Extract the [X, Y] coordinate from the center of the cell holding the provided text.  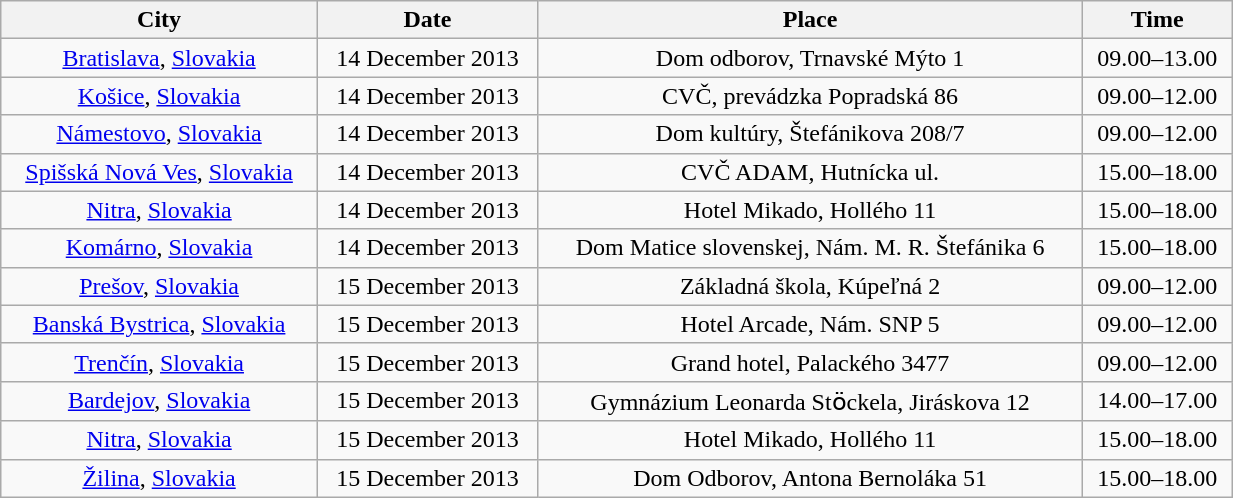
Banská Bystrica, Slovakia [160, 324]
Žilina, Slovakia [160, 478]
Košice, Slovakia [160, 96]
Námestovo, Slovakia [160, 134]
Grand hotel, Palackého 3477 [810, 362]
CVČ ADAM, Hutnícka ul. [810, 172]
Place [810, 20]
Dom Matice slovenskej, Nám. M. R. Štefánika 6 [810, 248]
Bratislava, Slovakia [160, 58]
Prešov, Slovakia [160, 286]
Time [1158, 20]
09.00–13.00 [1158, 58]
Gymnázium Leonarda Stӧckela, Jiráskova 12 [810, 401]
City [160, 20]
Dom Odborov, Antona Bernoláka 51 [810, 478]
Spišská Nová Ves, Slovakia [160, 172]
Hotel Arcade, Nám. SNP 5 [810, 324]
Komárno, Slovakia [160, 248]
Trenčín, Slovakia [160, 362]
Dom odborov, Trnavské Mýto 1 [810, 58]
14.00–17.00 [1158, 401]
Dom kultúry, Štefánikova 208/7 [810, 134]
CVČ, prevádzka Popradská 86 [810, 96]
Základná škola, Kúpeľná 2 [810, 286]
Bardejov, Slovakia [160, 401]
Date [427, 20]
